Search for the cell housing the specified text and yield its [x, y] center coordinate. 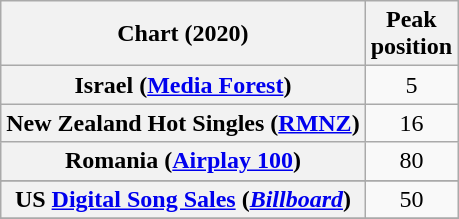
US Digital Song Sales (Billboard) [183, 199]
16 [411, 123]
5 [411, 85]
Chart (2020) [183, 34]
New Zealand Hot Singles (RMNZ) [183, 123]
Romania (Airplay 100) [183, 161]
80 [411, 161]
50 [411, 199]
Peakposition [411, 34]
Israel (Media Forest) [183, 85]
